Pinpoint the cell where the given text exists, returning its (x, y) midpoint coordinate. 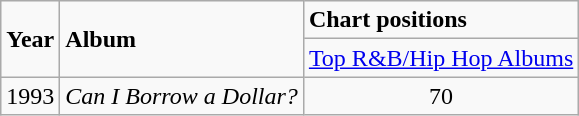
70 (440, 96)
Album (182, 39)
Chart positions (440, 20)
Top R&B/Hip Hop Albums (440, 58)
1993 (30, 96)
Can I Borrow a Dollar? (182, 96)
Year (30, 39)
